From the cell containing the given text, extract its center point as [x, y] coordinate. 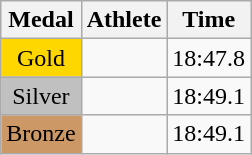
Gold [41, 58]
Medal [41, 20]
Silver [41, 96]
Time [209, 20]
Bronze [41, 134]
Athlete [124, 20]
18:47.8 [209, 58]
